Find where the given text appears and provide that cell's center as (X, Y) coordinate. 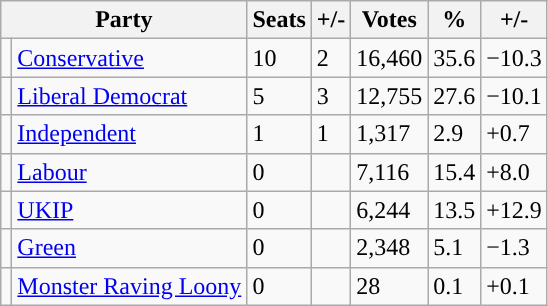
0.1 (454, 286)
5 (279, 96)
Labour (130, 172)
27.6 (454, 96)
−10.1 (514, 96)
2 (330, 58)
7,116 (390, 172)
+8.0 (514, 172)
2,348 (390, 248)
12,755 (390, 96)
Liberal Democrat (130, 96)
Monster Raving Loony (130, 286)
Seats (279, 20)
10 (279, 58)
15.4 (454, 172)
Votes (390, 20)
−1.3 (514, 248)
% (454, 20)
16,460 (390, 58)
Conservative (130, 58)
UKIP (130, 210)
13.5 (454, 210)
+0.7 (514, 134)
Independent (130, 134)
35.6 (454, 58)
+0.1 (514, 286)
6,244 (390, 210)
1,317 (390, 134)
2.9 (454, 134)
−10.3 (514, 58)
5.1 (454, 248)
28 (390, 286)
Green (130, 248)
3 (330, 96)
+12.9 (514, 210)
Party (124, 20)
